Pinpoint the cell where the given text exists, returning its (X, Y) midpoint coordinate. 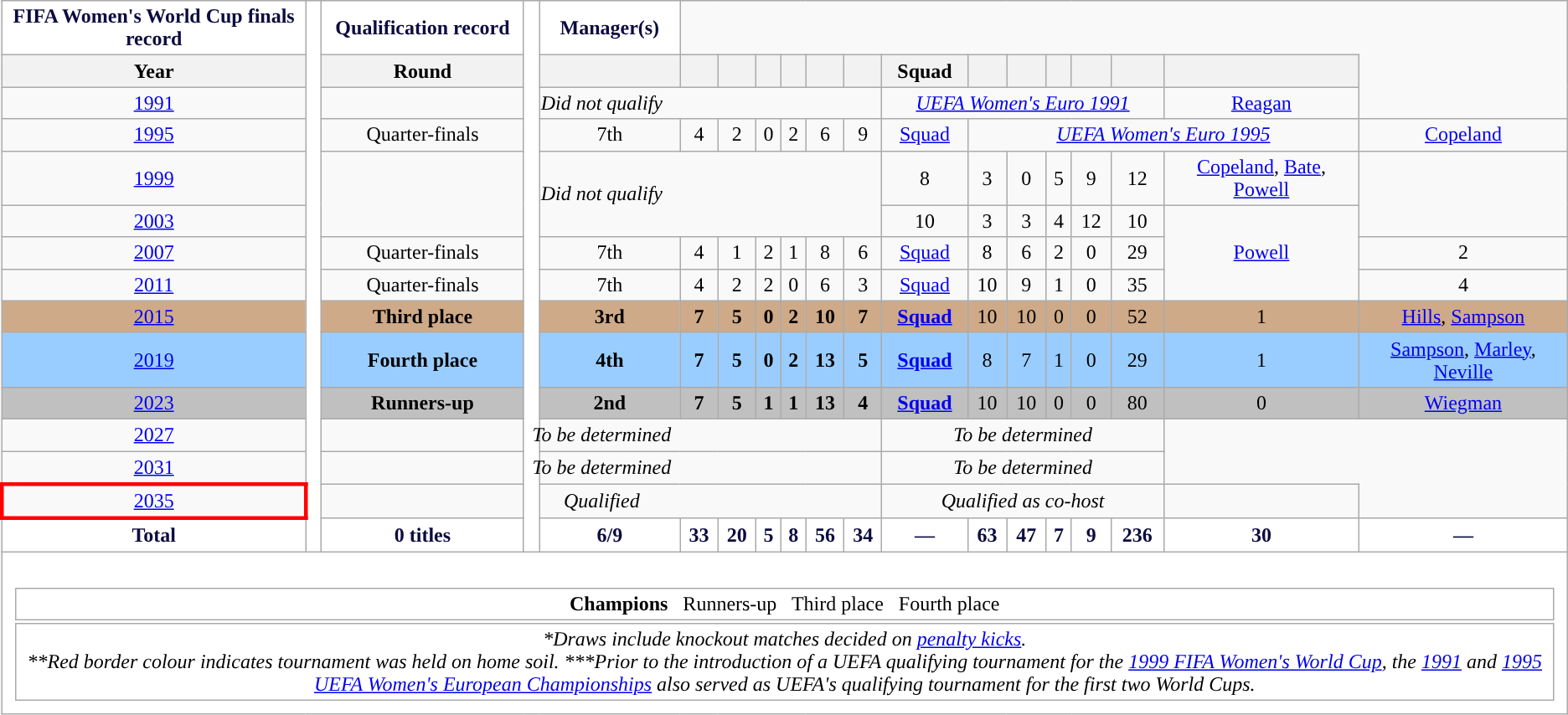
Qualified as co-host (1023, 501)
FIFA Women's World Cup finals record (154, 28)
2nd (610, 403)
Sampson, Marley, Neville (1464, 360)
2007 (154, 253)
2011 (154, 285)
Qualification record (422, 28)
4th (610, 360)
Wiegman (1464, 403)
2027 (154, 435)
1991 (154, 103)
Qualified (601, 501)
1999 (154, 177)
Copeland (1464, 135)
UEFA Women's Euro 1991 (1023, 103)
30 (1261, 535)
Fourth place (422, 360)
Third place (422, 316)
6/9 (610, 535)
2015 (154, 316)
34 (863, 535)
56 (824, 535)
52 (1137, 316)
80 (1137, 403)
UEFA Women's Euro 1995 (1163, 135)
47 (1027, 535)
33 (699, 535)
1995 (154, 135)
35 (1137, 285)
Manager(s) (610, 28)
Copeland, Bate, Powell (1261, 177)
2031 (154, 467)
2035 (154, 501)
Year (154, 71)
236 (1137, 535)
3rd (610, 316)
Round (422, 71)
Reagan (1261, 103)
Champions Runners-up Third place Fourth place (785, 604)
Hills, Sampson (1464, 316)
Powell (1261, 253)
Runners-up (422, 403)
0 titles (422, 535)
63 (987, 535)
2023 (154, 403)
Total (154, 535)
20 (737, 535)
2019 (154, 360)
2003 (154, 221)
